Provide the [X, Y] coordinate of the cell's center where the given text is located.  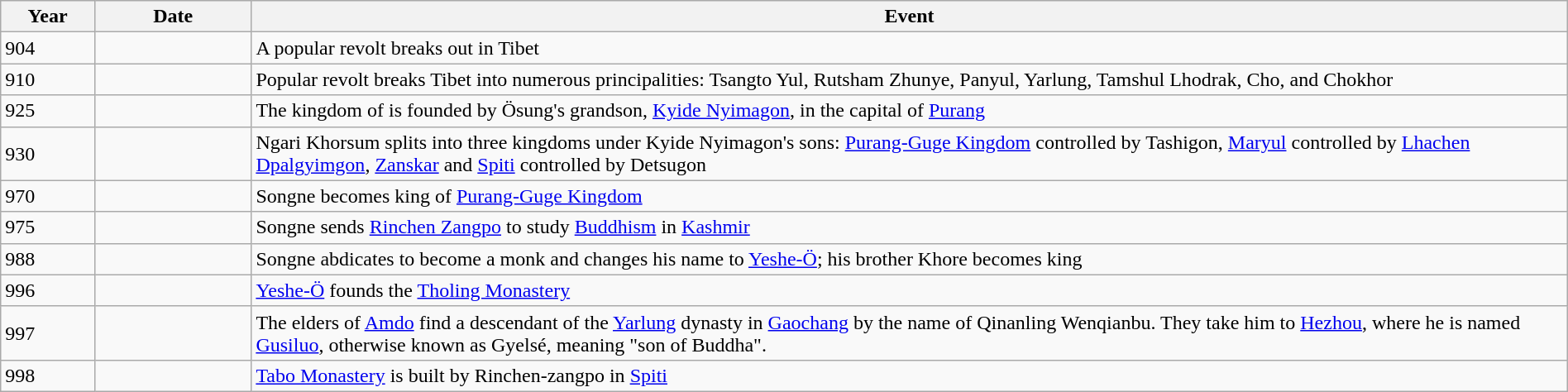
A popular revolt breaks out in Tibet [910, 48]
Year [48, 17]
970 [48, 196]
Yeshe-Ö founds the Tholing Monastery [910, 290]
975 [48, 227]
The kingdom of is founded by Ösung's grandson, Kyide Nyimagon, in the capital of Purang [910, 111]
Date [172, 17]
Songne becomes king of Purang-Guge Kingdom [910, 196]
Songne abdicates to become a monk and changes his name to Yeshe-Ö; his brother Khore becomes king [910, 259]
998 [48, 375]
Tabo Monastery is built by Rinchen-zangpo in Spiti [910, 375]
Songne sends Rinchen Zangpo to study Buddhism in Kashmir [910, 227]
910 [48, 79]
996 [48, 290]
997 [48, 332]
Popular revolt breaks Tibet into numerous principalities: Tsangto Yul, Rutsham Zhunye, Panyul, Yarlung, Tamshul Lhodrak, Cho, and Chokhor [910, 79]
988 [48, 259]
925 [48, 111]
904 [48, 48]
Event [910, 17]
930 [48, 154]
